From the cell containing the given text, extract its center point as (X, Y) coordinate. 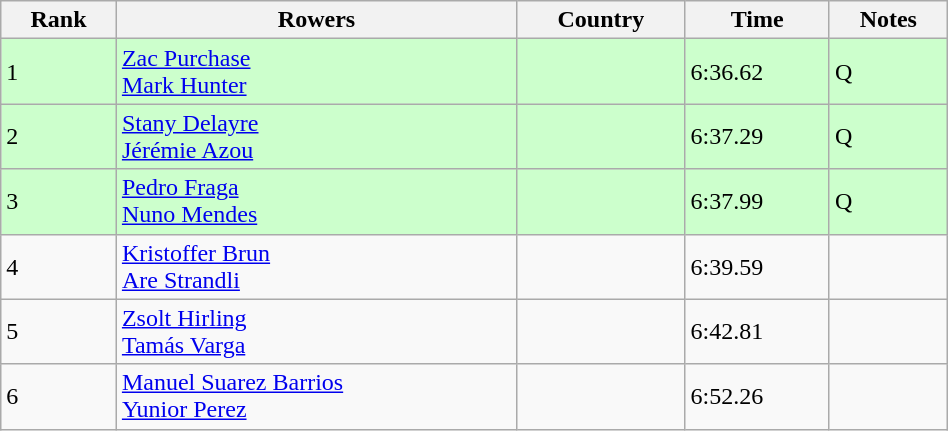
Time (757, 20)
2 (59, 136)
Stany DelayreJérémie Azou (316, 136)
Rank (59, 20)
1 (59, 72)
Manuel Suarez BarriosYunior Perez (316, 396)
Country (601, 20)
6:42.81 (757, 332)
Zsolt HirlingTamás Varga (316, 332)
6:37.99 (757, 202)
Zac PurchaseMark Hunter (316, 72)
Kristoffer BrunAre Strandli (316, 266)
5 (59, 332)
6:36.62 (757, 72)
6:52.26 (757, 396)
6:39.59 (757, 266)
6:37.29 (757, 136)
Notes (888, 20)
Pedro FragaNuno Mendes (316, 202)
4 (59, 266)
6 (59, 396)
Rowers (316, 20)
3 (59, 202)
